Find where the given text appears and provide that cell's center as [x, y] coordinate. 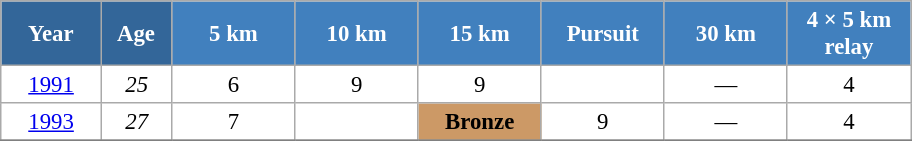
10 km [356, 34]
25 [136, 85]
Pursuit [602, 34]
4 × 5 km relay [848, 34]
5 km [234, 34]
30 km [726, 34]
6 [234, 85]
1993 [52, 122]
27 [136, 122]
Bronze [480, 122]
7 [234, 122]
1991 [52, 85]
15 km [480, 34]
Age [136, 34]
Year [52, 34]
